Return [X, Y] of the center of cell containing provided text 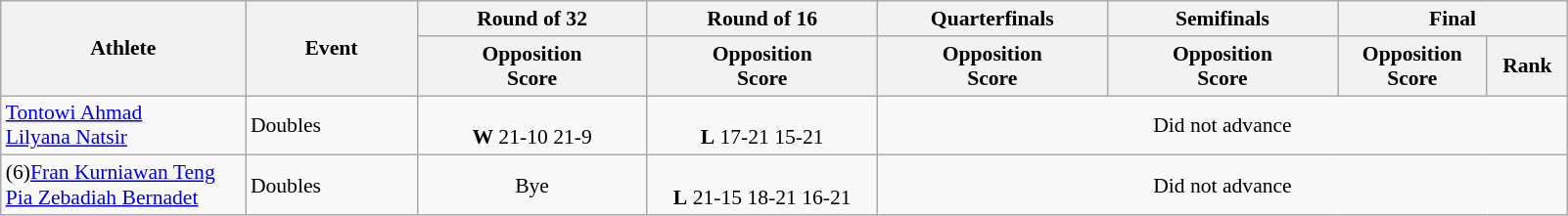
Round of 32 [532, 19]
Quarterfinals [992, 19]
Semifinals [1222, 19]
L 21-15 18-21 16-21 [761, 186]
Round of 16 [761, 19]
Rank [1527, 66]
Bye [532, 186]
W 21-10 21-9 [532, 125]
Final [1453, 19]
Event [331, 49]
Athlete [123, 49]
(6)Fran Kurniawan Teng Pia Zebadiah Bernadet [123, 186]
L 17-21 15-21 [761, 125]
Tontowi Ahmad Lilyana Natsir [123, 125]
